Scan for the cell matching the given text and deliver its [x, y] coordinate at center. 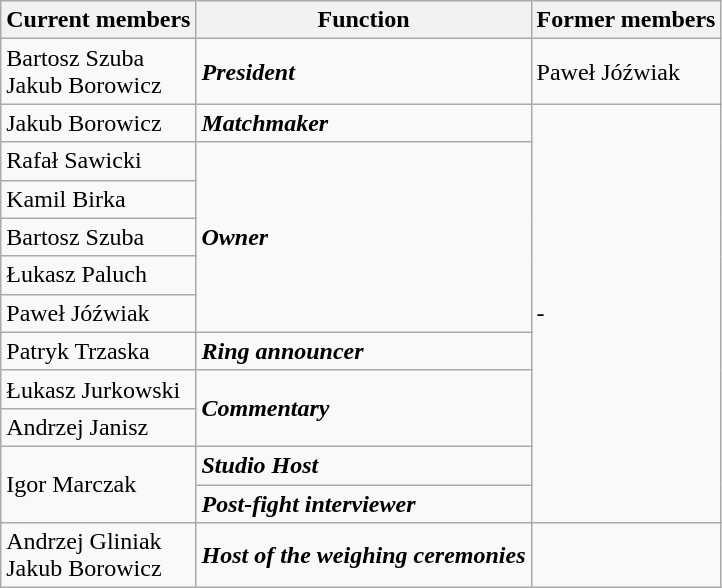
Igor Marczak [98, 484]
Łukasz Jurkowski [98, 389]
Rafał Sawicki [98, 161]
Matchmaker [364, 123]
Studio Host [364, 465]
Host of the weighing ceremonies [364, 556]
Patryk Trzaska [98, 351]
Function [364, 20]
Former members [626, 20]
Kamil Birka [98, 199]
President [364, 72]
Łukasz Paluch [98, 275]
Andrzej GliniakJakub Borowicz [98, 556]
Ring announcer [364, 351]
Post-fight interviewer [364, 503]
Owner [364, 237]
Current members [98, 20]
Commentary [364, 408]
Jakub Borowicz [98, 123]
Bartosz Szuba [98, 237]
Bartosz SzubaJakub Borowicz [98, 72]
Andrzej Janisz [98, 427]
- [626, 314]
